Determine the [X, Y] coordinate at the center of the cell enclosing the given text.  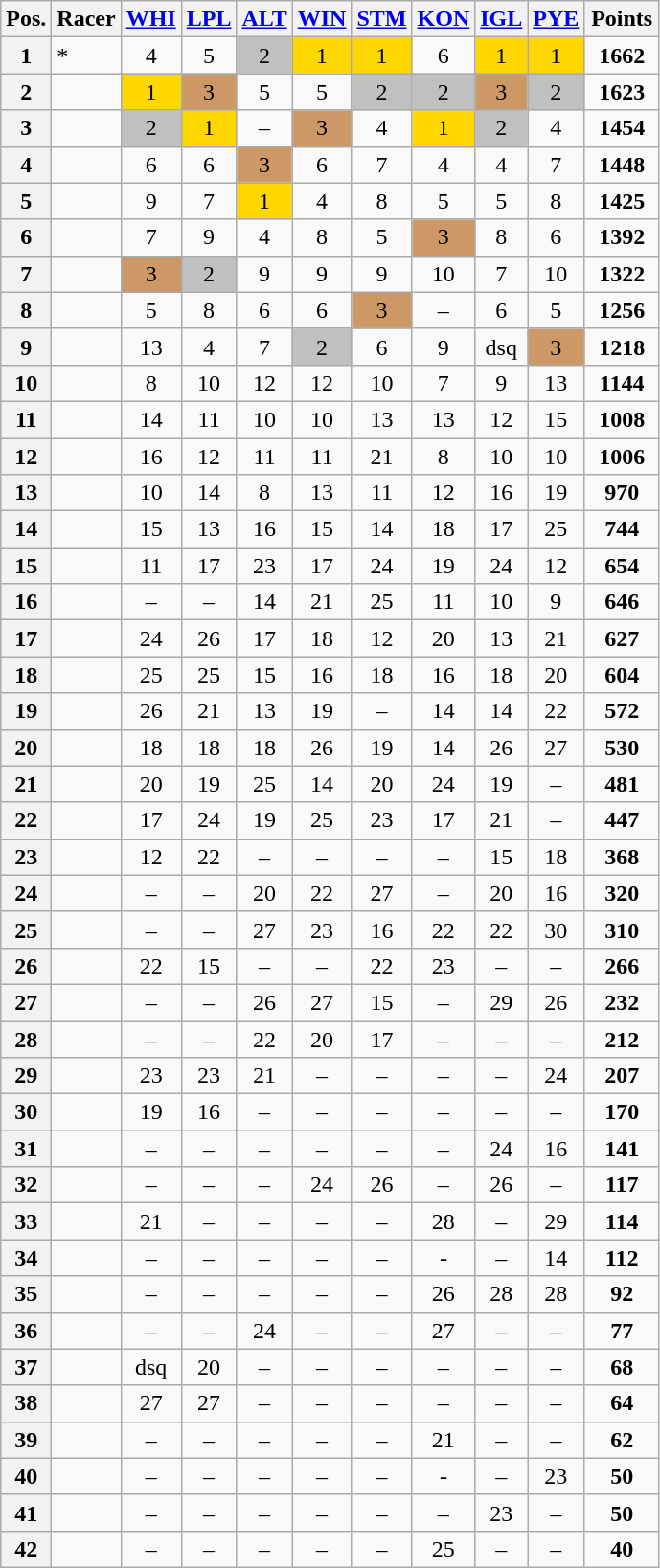
266 [623, 966]
1218 [623, 347]
37 [27, 1367]
627 [623, 638]
1006 [623, 457]
970 [623, 493]
530 [623, 748]
IGL [502, 19]
1425 [623, 201]
1144 [623, 383]
39 [27, 1440]
ALT [264, 19]
KON [444, 19]
STM [381, 19]
WIN [322, 19]
481 [623, 784]
572 [623, 711]
1008 [623, 419]
604 [623, 675]
31 [27, 1149]
207 [623, 1076]
117 [623, 1185]
320 [623, 893]
92 [623, 1294]
Points [623, 19]
1322 [623, 274]
170 [623, 1112]
41 [27, 1512]
32 [27, 1185]
36 [27, 1331]
LPL [209, 19]
1623 [623, 92]
212 [623, 1039]
Racer [86, 19]
64 [623, 1403]
33 [27, 1221]
34 [27, 1258]
114 [623, 1221]
Pos. [27, 19]
* [86, 56]
368 [623, 857]
744 [623, 529]
1448 [623, 165]
42 [27, 1549]
1662 [623, 56]
77 [623, 1331]
1256 [623, 310]
1454 [623, 128]
38 [27, 1403]
35 [27, 1294]
654 [623, 566]
232 [623, 1002]
141 [623, 1149]
WHI [151, 19]
447 [623, 820]
68 [623, 1367]
646 [623, 602]
PYE [556, 19]
62 [623, 1440]
310 [623, 930]
112 [623, 1258]
1392 [623, 237]
